Capture the cell that displays the provided text and extract its (x, y) central coordinate. 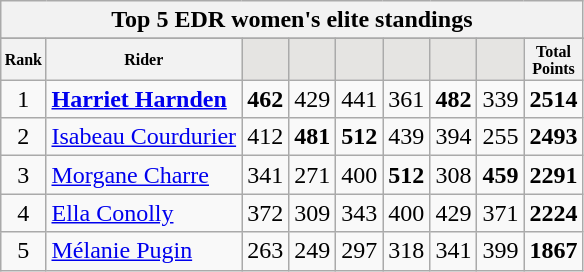
308 (454, 175)
1 (24, 99)
459 (500, 175)
361 (406, 99)
339 (500, 99)
Harriet Harnden (144, 99)
371 (500, 213)
441 (360, 99)
309 (312, 213)
Morgane Charre (144, 175)
2291 (554, 175)
343 (360, 213)
1867 (554, 251)
2493 (554, 137)
263 (266, 251)
462 (266, 99)
Rank (24, 60)
2514 (554, 99)
439 (406, 137)
372 (266, 213)
Rider (144, 60)
412 (266, 137)
297 (360, 251)
482 (454, 99)
Ella Conolly (144, 213)
3 (24, 175)
255 (500, 137)
Top 5 EDR women's elite standings (292, 20)
394 (454, 137)
Mélanie Pugin (144, 251)
318 (406, 251)
Isabeau Courdurier (144, 137)
249 (312, 251)
4 (24, 213)
2 (24, 137)
481 (312, 137)
271 (312, 175)
TotalPoints (554, 60)
5 (24, 251)
399 (500, 251)
2224 (554, 213)
